Search for the cell housing the specified text and yield its [X, Y] center coordinate. 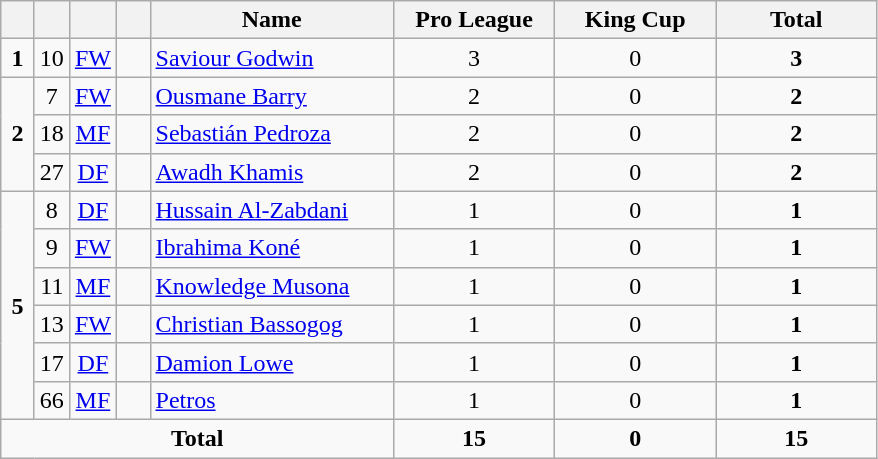
7 [52, 96]
8 [52, 210]
Petros [272, 400]
17 [52, 362]
Saviour Godwin [272, 58]
Hussain Al-Zabdani [272, 210]
Ousmane Barry [272, 96]
King Cup [636, 20]
9 [52, 248]
66 [52, 400]
Christian Bassogog [272, 324]
13 [52, 324]
5 [18, 305]
Damion Lowe [272, 362]
Sebastián Pedroza [272, 134]
Pro League [474, 20]
27 [52, 172]
11 [52, 286]
Name [272, 20]
Ibrahima Koné [272, 248]
10 [52, 58]
Awadh Khamis [272, 172]
Knowledge Musona [272, 286]
18 [52, 134]
